Find where the given text appears and provide that cell's center as [X, Y] coordinate. 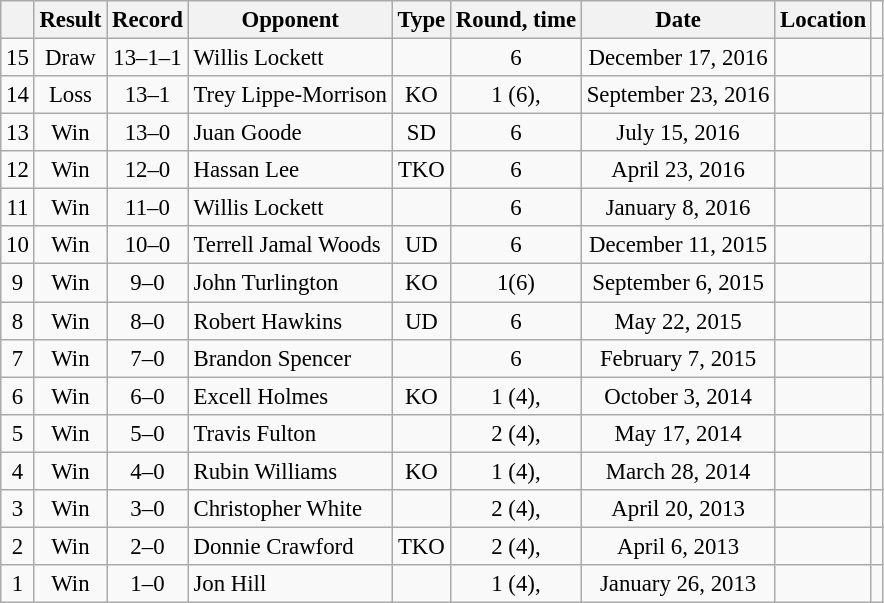
Record [148, 20]
Date [678, 20]
6–0 [148, 396]
Trey Lippe-Morrison [290, 95]
May 17, 2014 [678, 433]
11–0 [148, 208]
11 [18, 208]
December 17, 2016 [678, 58]
13–1 [148, 95]
5 [18, 433]
Terrell Jamal Woods [290, 245]
1–0 [148, 584]
Hassan Lee [290, 170]
April 23, 2016 [678, 170]
February 7, 2015 [678, 358]
14 [18, 95]
1 (6), [516, 95]
John Turlington [290, 283]
10–0 [148, 245]
Excell Holmes [290, 396]
8–0 [148, 321]
9 [18, 283]
7 [18, 358]
2–0 [148, 546]
12 [18, 170]
May 22, 2015 [678, 321]
July 15, 2016 [678, 133]
13–1–1 [148, 58]
13 [18, 133]
7–0 [148, 358]
October 3, 2014 [678, 396]
15 [18, 58]
9–0 [148, 283]
Loss [70, 95]
Jon Hill [290, 584]
January 26, 2013 [678, 584]
4–0 [148, 471]
March 28, 2014 [678, 471]
Type [421, 20]
Christopher White [290, 509]
April 20, 2013 [678, 509]
1 [18, 584]
1(6) [516, 283]
SD [421, 133]
January 8, 2016 [678, 208]
Juan Goode [290, 133]
2 [18, 546]
13–0 [148, 133]
Opponent [290, 20]
Brandon Spencer [290, 358]
April 6, 2013 [678, 546]
December 11, 2015 [678, 245]
5–0 [148, 433]
4 [18, 471]
8 [18, 321]
Draw [70, 58]
September 23, 2016 [678, 95]
Location [824, 20]
3–0 [148, 509]
September 6, 2015 [678, 283]
Robert Hawkins [290, 321]
10 [18, 245]
3 [18, 509]
12–0 [148, 170]
Result [70, 20]
Round, time [516, 20]
Donnie Crawford [290, 546]
Travis Fulton [290, 433]
Rubin Williams [290, 471]
